Extract the [x, y] coordinate from the center of the cell holding the provided text.  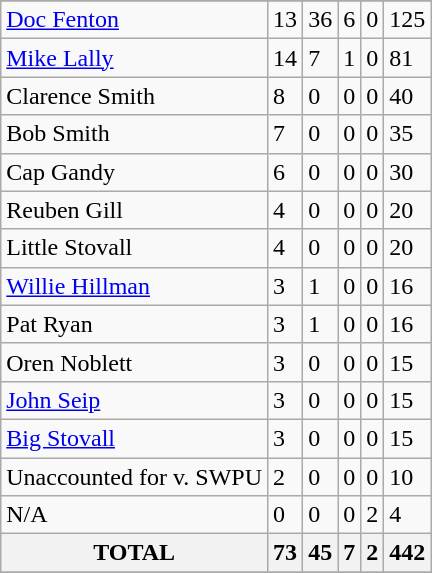
125 [408, 20]
40 [408, 96]
TOTAL [134, 553]
Doc Fenton [134, 20]
Bob Smith [134, 134]
Clarence Smith [134, 96]
10 [408, 477]
35 [408, 134]
73 [286, 553]
John Seip [134, 400]
13 [286, 20]
442 [408, 553]
45 [320, 553]
8 [286, 96]
Unaccounted for v. SWPU [134, 477]
81 [408, 58]
Pat Ryan [134, 324]
Oren Noblett [134, 362]
Cap Gandy [134, 172]
Reuben Gill [134, 210]
N/A [134, 515]
30 [408, 172]
14 [286, 58]
Little Stovall [134, 248]
Mike Lally [134, 58]
Big Stovall [134, 438]
36 [320, 20]
Willie Hillman [134, 286]
